From the cell containing the given text, extract its center point as (x, y) coordinate. 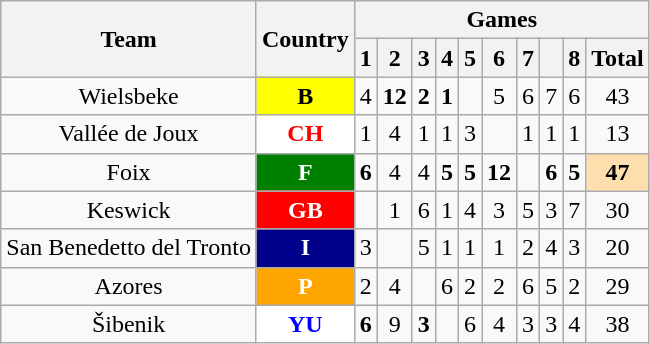
I (305, 248)
Total (618, 58)
F (305, 172)
Team (129, 39)
8 (574, 58)
13 (618, 134)
San Benedetto del Tronto (129, 248)
9 (394, 324)
Azores (129, 286)
GB (305, 210)
Wielsbeke (129, 96)
47 (618, 172)
Šibenik (129, 324)
CH (305, 134)
YU (305, 324)
43 (618, 96)
38 (618, 324)
Keswick (129, 210)
Foix (129, 172)
P (305, 286)
B (305, 96)
29 (618, 286)
Games (502, 20)
Vallée de Joux (129, 134)
20 (618, 248)
Country (305, 39)
30 (618, 210)
